Provide the (X, Y) coordinate of the cell's center where the given text is located.  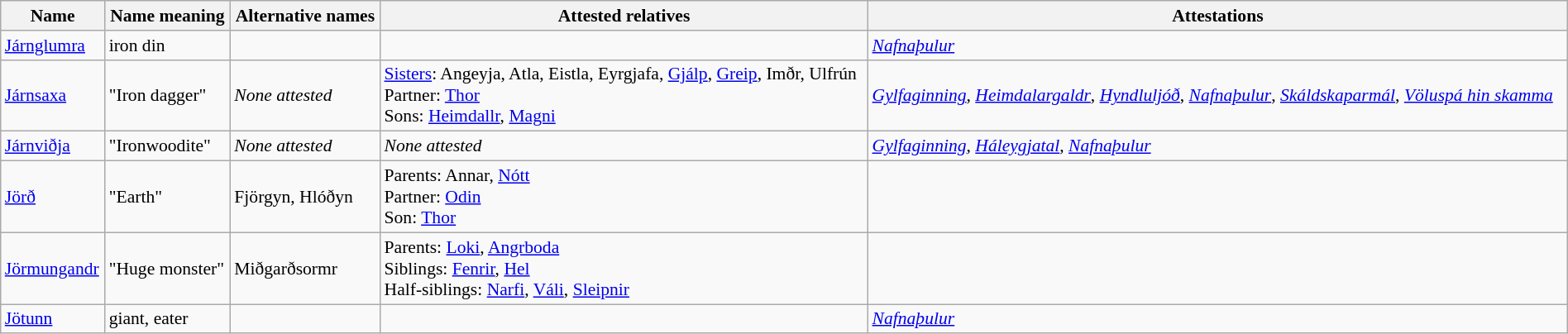
"Iron dagger" (168, 96)
"Huge monster" (168, 268)
Járnsaxa (53, 96)
iron din (168, 45)
Jötunn (53, 319)
Sisters: Angeyja, Atla, Eistla, Eyrgjafa, Gjálp, Greip, Imðr, Ulfrún Partner: Thor Sons: Heimdallr, Magni (624, 96)
Járnglumra (53, 45)
"Ironwoodite" (168, 146)
Alternative names (304, 16)
Parents: Annar, Nótt Partner: Odin Son: Thor (624, 197)
Gylfaginning, Háleygjatal, Nafnaþulur (1218, 146)
Miðgarðsormr (304, 268)
Parents: Loki, Angrboda Siblings: Fenrir, Hel Half-siblings: Narfi, Váli, Sleipnir (624, 268)
"Earth" (168, 197)
Jörmungandr (53, 268)
Gylfaginning, Heimdalargaldr, Hyndluljóð, Nafnaþulur, Skáldskaparmál, Völuspá hin skamma (1218, 96)
Jörð (53, 197)
Name meaning (168, 16)
Attested relatives (624, 16)
Name (53, 16)
Járnviðja (53, 146)
giant, eater (168, 319)
Fjörgyn, Hlóðyn (304, 197)
Attestations (1218, 16)
